Search for the cell housing the specified text and yield its (x, y) center coordinate. 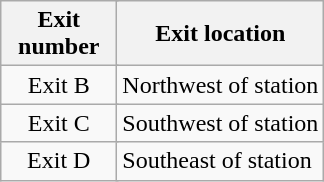
Exit D (59, 161)
Exit C (59, 123)
Northwest of station (220, 85)
Exit B (59, 85)
Exit location (220, 34)
Southeast of station (220, 161)
Exit number (59, 34)
Southwest of station (220, 123)
